Output the (x, y) coordinate of the center of the cell containing the given text.  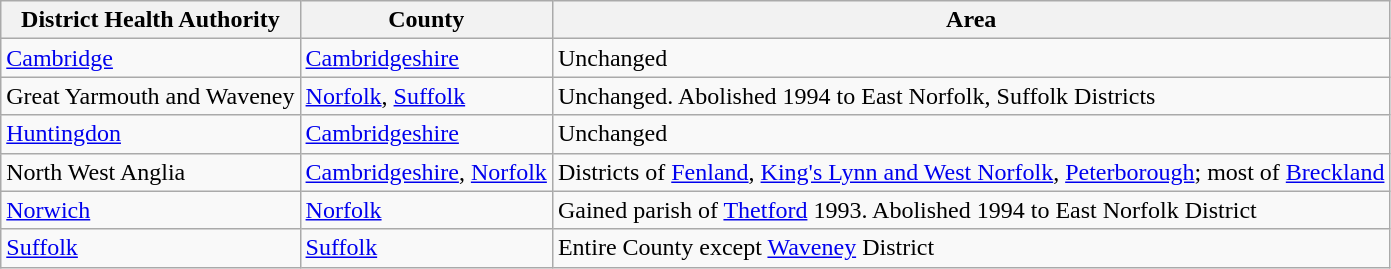
Huntingdon (150, 134)
Cambridgeshire, Norfolk (426, 172)
Districts of Fenland, King's Lynn and West Norfolk, Peterborough; most of Breckland (971, 172)
Cambridge (150, 58)
District Health Authority (150, 20)
Gained parish of Thetford 1993. Abolished 1994 to East Norfolk District (971, 210)
Area (971, 20)
Norwich (150, 210)
North West Anglia (150, 172)
County (426, 20)
Entire County except Waveney District (971, 248)
Great Yarmouth and Waveney (150, 96)
Unchanged. Abolished 1994 to East Norfolk, Suffolk Districts (971, 96)
Norfolk, Suffolk (426, 96)
Norfolk (426, 210)
